Find where the given text appears and provide that cell's center as [X, Y] coordinate. 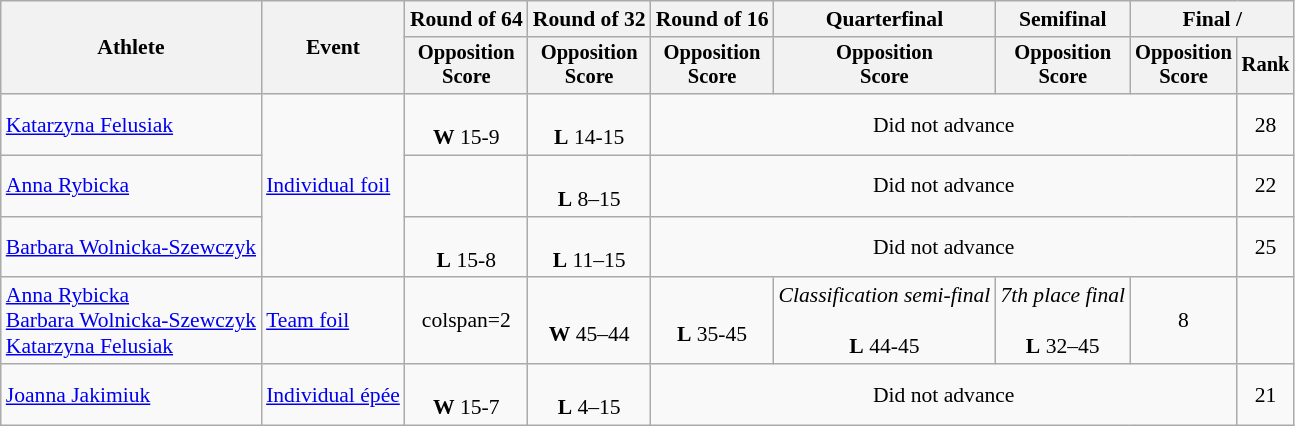
L 4–15 [590, 394]
W 15-7 [466, 394]
W 15-9 [466, 124]
Anna Rybicka [131, 186]
Round of 64 [466, 19]
W 45–44 [590, 322]
Barbara Wolnicka-Szewczyk [131, 248]
Event [333, 48]
L 11–15 [590, 248]
Final / [1212, 19]
colspan=2 [466, 322]
7th place finalL 32–45 [1062, 322]
Individual foil [333, 186]
25 [1266, 248]
Katarzyna Felusiak [131, 124]
L 8–15 [590, 186]
21 [1266, 394]
Semifinal [1062, 19]
8 [1184, 322]
Individual épée [333, 394]
Classification semi-finalL 44-45 [885, 322]
Team foil [333, 322]
Quarterfinal [885, 19]
Athlete [131, 48]
L 35-45 [712, 322]
L 14-15 [590, 124]
Round of 16 [712, 19]
28 [1266, 124]
Round of 32 [590, 19]
Joanna Jakimiuk [131, 394]
Anna RybickaBarbara Wolnicka-SzewczykKatarzyna Felusiak [131, 322]
Rank [1266, 66]
22 [1266, 186]
L 15-8 [466, 248]
